Provide the (x, y) coordinate of the cell's center where the given text is located.  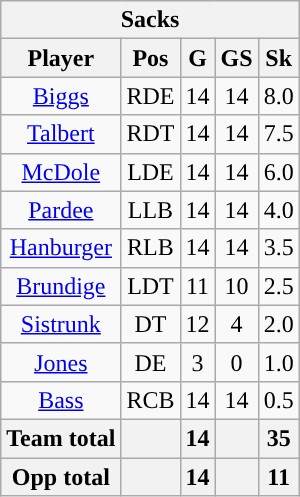
Opp total (61, 477)
G (198, 58)
12 (198, 324)
RLB (150, 248)
0.5 (278, 400)
Biggs (61, 96)
Sacks (150, 20)
7.5 (278, 134)
DE (150, 362)
Sistrunk (61, 324)
Bass (61, 400)
LDE (150, 172)
Brundige (61, 286)
8.0 (278, 96)
RDE (150, 96)
RDT (150, 134)
Talbert (61, 134)
3 (198, 362)
35 (278, 438)
3.5 (278, 248)
Pos (150, 58)
2.0 (278, 324)
RCB (150, 400)
LDT (150, 286)
0 (236, 362)
2.5 (278, 286)
4 (236, 324)
Pardee (61, 210)
Sk (278, 58)
Team total (61, 438)
4.0 (278, 210)
Hanburger (61, 248)
LLB (150, 210)
McDole (61, 172)
Jones (61, 362)
DT (150, 324)
GS (236, 58)
10 (236, 286)
1.0 (278, 362)
6.0 (278, 172)
Player (61, 58)
